Find where the given text appears and provide that cell's center as (x, y) coordinate. 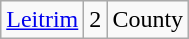
2 (96, 20)
Leitrim (42, 20)
County (148, 20)
